Return the (x, y) coordinate for the center point of the cell that contains the specified text.  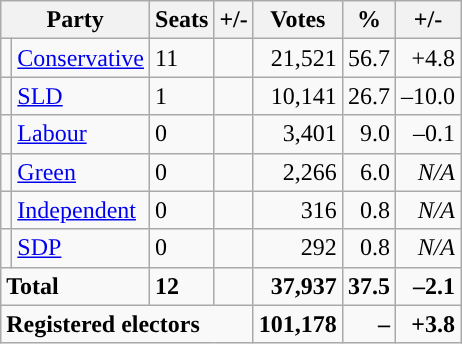
101,178 (298, 324)
–10.0 (428, 96)
–2.1 (428, 286)
56.7 (368, 58)
Votes (298, 20)
6.0 (368, 172)
11 (182, 58)
292 (298, 248)
Conservative (81, 58)
37,937 (298, 286)
37.5 (368, 286)
Seats (182, 20)
3,401 (298, 134)
+4.8 (428, 58)
2,266 (298, 172)
1 (182, 96)
10,141 (298, 96)
26.7 (368, 96)
% (368, 20)
316 (298, 210)
Independent (81, 210)
SLD (81, 96)
Green (81, 172)
21,521 (298, 58)
Party (76, 20)
9.0 (368, 134)
+3.8 (428, 324)
– (368, 324)
SDP (81, 248)
–0.1 (428, 134)
Registered electors (128, 324)
Total (76, 286)
12 (182, 286)
Labour (81, 134)
